Determine the [x, y] coordinate at the center of the cell enclosing the given text.  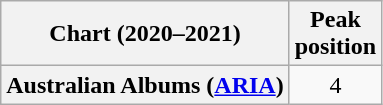
4 [335, 85]
Australian Albums (ARIA) [145, 85]
Chart (2020–2021) [145, 34]
Peakposition [335, 34]
